Search for the cell housing the specified text and yield its [X, Y] center coordinate. 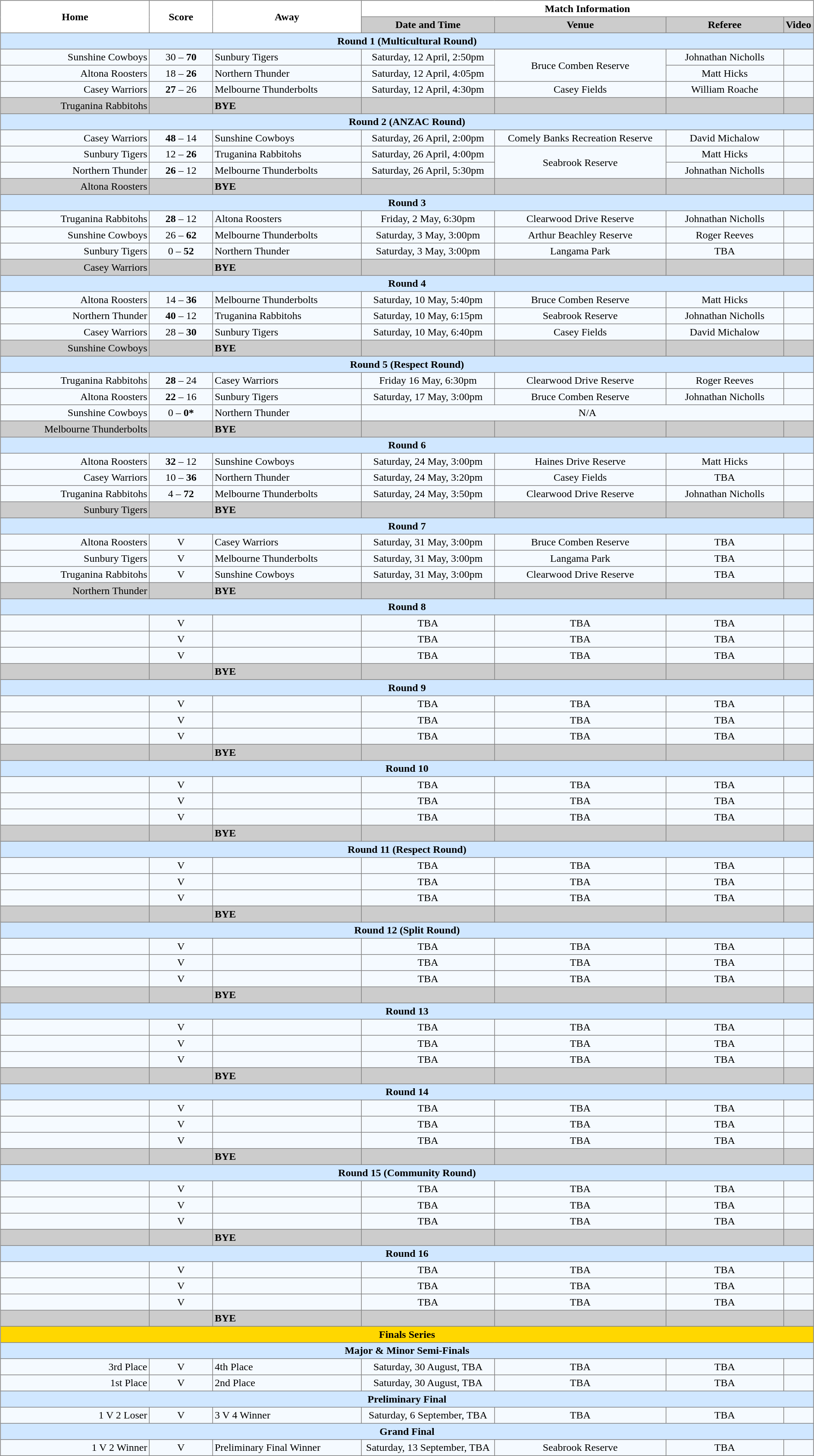
Saturday, 24 May, 3:00pm [428, 461]
Preliminary Final Winner [287, 1448]
Major & Minor Semi-Finals [407, 1351]
28 – 30 [181, 332]
2nd Place [287, 1383]
Date and Time [428, 25]
Round 10 [407, 769]
Venue [580, 25]
Round 14 [407, 1092]
Round 16 [407, 1254]
Saturday, 24 May, 3:50pm [428, 494]
48 – 14 [181, 138]
Saturday, 17 May, 3:00pm [428, 397]
4th Place [287, 1367]
Round 15 (Community Round) [407, 1173]
Saturday, 10 May, 5:40pm [428, 300]
28 – 24 [181, 381]
26 – 12 [181, 170]
26 – 62 [181, 235]
Arthur Beachley Reserve [580, 235]
Round 8 [407, 607]
0 – 52 [181, 251]
1 V 2 Loser [75, 1415]
22 – 16 [181, 397]
28 – 12 [181, 219]
Round 5 (Respect Round) [407, 364]
Round 2 (ANZAC Round) [407, 122]
Round 11 (Respect Round) [407, 849]
Saturday, 10 May, 6:40pm [428, 332]
Referee [724, 25]
Round 4 [407, 284]
Round 6 [407, 445]
Saturday, 26 April, 2:00pm [428, 138]
Saturday, 6 September, TBA [428, 1415]
Score [181, 16]
Video [798, 25]
Saturday, 13 September, TBA [428, 1448]
Finals Series [407, 1334]
32 – 12 [181, 461]
40 – 12 [181, 316]
Preliminary Final [407, 1399]
Haines Drive Reserve [580, 461]
William Roache [724, 90]
14 – 36 [181, 300]
Round 13 [407, 1011]
Round 12 (Split Round) [407, 930]
10 – 36 [181, 478]
1st Place [75, 1383]
Match Information [587, 9]
Round 7 [407, 526]
4 – 72 [181, 494]
0 – 0* [181, 413]
Grand Final [407, 1431]
N/A [587, 413]
Saturday, 12 April, 4:30pm [428, 90]
3rd Place [75, 1367]
Friday 16 May, 6:30pm [428, 381]
12 – 26 [181, 154]
Home [75, 16]
30 – 70 [181, 57]
Saturday, 10 May, 6:15pm [428, 316]
Saturday, 26 April, 5:30pm [428, 170]
1 V 2 Winner [75, 1448]
Comely Banks Recreation Reserve [580, 138]
3 V 4 Winner [287, 1415]
Round 1 (Multicultural Round) [407, 41]
Away [287, 16]
Saturday, 26 April, 4:00pm [428, 154]
Saturday, 12 April, 2:50pm [428, 57]
Round 9 [407, 688]
Saturday, 12 April, 4:05pm [428, 73]
Round 3 [407, 203]
18 – 26 [181, 73]
Friday, 2 May, 6:30pm [428, 219]
27 – 26 [181, 90]
Saturday, 24 May, 3:20pm [428, 478]
